Pinpoint the cell where the given text exists, returning its (x, y) midpoint coordinate. 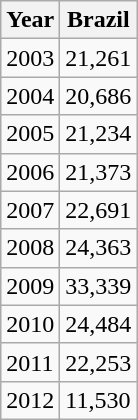
24,363 (98, 248)
22,691 (98, 210)
20,686 (98, 96)
2011 (30, 362)
2010 (30, 324)
2006 (30, 172)
Brazil (98, 20)
21,373 (98, 172)
2003 (30, 58)
24,484 (98, 324)
33,339 (98, 286)
2005 (30, 134)
11,530 (98, 400)
21,234 (98, 134)
2007 (30, 210)
2009 (30, 286)
2008 (30, 248)
Year (30, 20)
2004 (30, 96)
21,261 (98, 58)
22,253 (98, 362)
2012 (30, 400)
